For the text-containing cell, return its midpoint in [x, y] coordinate format. 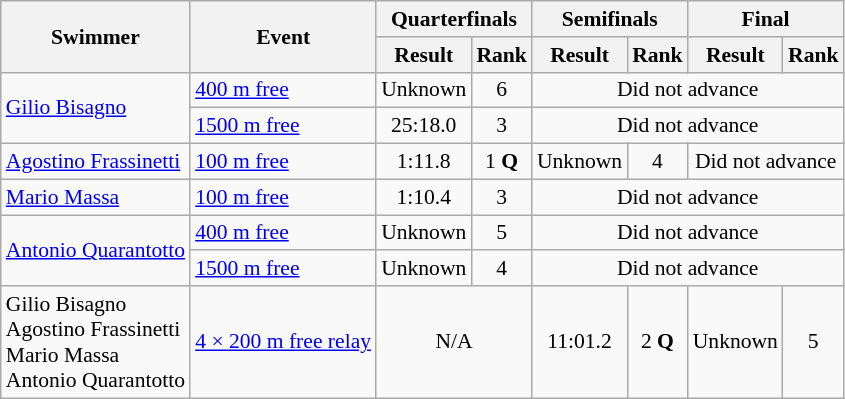
1:10.4 [424, 197]
Agostino Frassinetti [96, 162]
N/A [454, 342]
1 Q [502, 162]
Antonio Quarantotto [96, 250]
Quarterfinals [454, 19]
Gilio Bisagno [96, 108]
Event [283, 36]
Gilio Bisagno Agostino Frassinetti Mario Massa Antonio Quarantotto [96, 342]
Swimmer [96, 36]
1:11.8 [424, 162]
Semifinals [610, 19]
Mario Massa [96, 197]
2 Q [658, 342]
6 [502, 90]
11:01.2 [580, 342]
4 × 200 m free relay [283, 342]
Final [766, 19]
25:18.0 [424, 126]
